Detect which cell encompasses the target text, then output its [x, y] center coordinate. 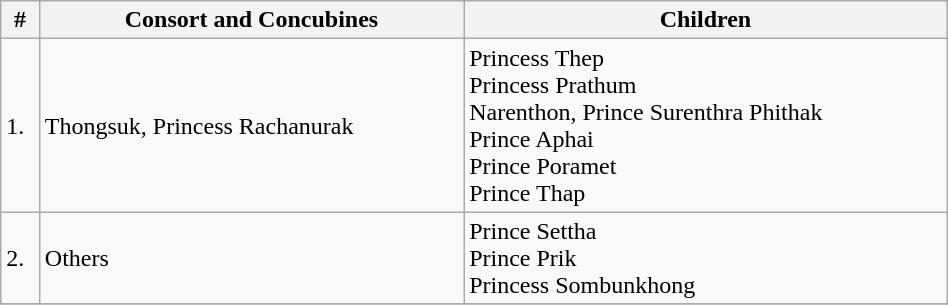
2. [20, 258]
# [20, 20]
Princess ThepPrincess PrathumNarenthon, Prince Surenthra PhithakPrince AphaiPrince PorametPrince Thap [706, 126]
Thongsuk, Princess Rachanurak [251, 126]
Prince SetthaPrince PrikPrincess Sombunkhong [706, 258]
1. [20, 126]
Consort and Concubines [251, 20]
Children [706, 20]
Others [251, 258]
